Scan for the cell matching the given text and deliver its [x, y] coordinate at center. 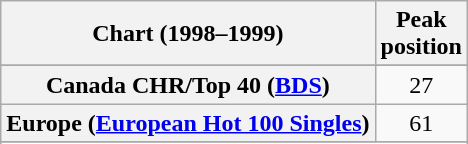
61 [421, 123]
27 [421, 85]
Europe (European Hot 100 Singles) [188, 123]
Canada CHR/Top 40 (BDS) [188, 85]
Chart (1998–1999) [188, 34]
Peakposition [421, 34]
